Scan for the cell matching the given text and deliver its [x, y] coordinate at center. 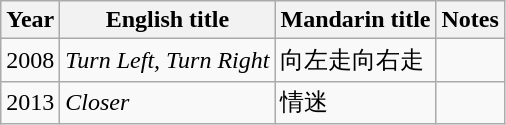
Turn Left, Turn Right [168, 60]
2008 [30, 60]
情迷 [356, 102]
2013 [30, 102]
English title [168, 20]
Year [30, 20]
向左走向右走 [356, 60]
Closer [168, 102]
Notes [470, 20]
Mandarin title [356, 20]
